Return the [X, Y] coordinate for the center point of the cell that contains the specified text.  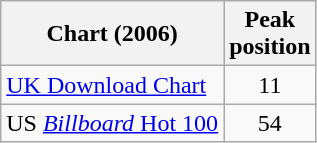
54 [270, 123]
Chart (2006) [112, 34]
UK Download Chart [112, 85]
11 [270, 85]
US Billboard Hot 100 [112, 123]
Peakposition [270, 34]
